Determine the [X, Y] coordinate at the center of the cell enclosing the given text.  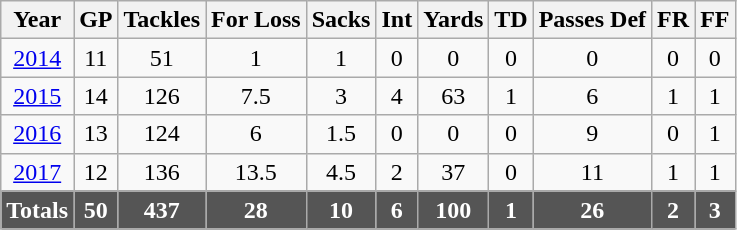
FR [674, 20]
13 [96, 134]
37 [454, 172]
Totals [38, 210]
Yards [454, 20]
TD [511, 20]
4.5 [341, 172]
63 [454, 96]
Sacks [341, 20]
GP [96, 20]
FF [715, 20]
13.5 [256, 172]
100 [454, 210]
50 [96, 210]
Int [397, 20]
1.5 [341, 134]
9 [592, 134]
10 [341, 210]
437 [162, 210]
14 [96, 96]
12 [96, 172]
2016 [38, 134]
126 [162, 96]
2014 [38, 58]
124 [162, 134]
136 [162, 172]
7.5 [256, 96]
4 [397, 96]
Year [38, 20]
28 [256, 210]
2015 [38, 96]
2017 [38, 172]
For Loss [256, 20]
51 [162, 58]
26 [592, 210]
Tackles [162, 20]
Passes Def [592, 20]
